Return the [X, Y] coordinate for the center point of the cell that contains the specified text.  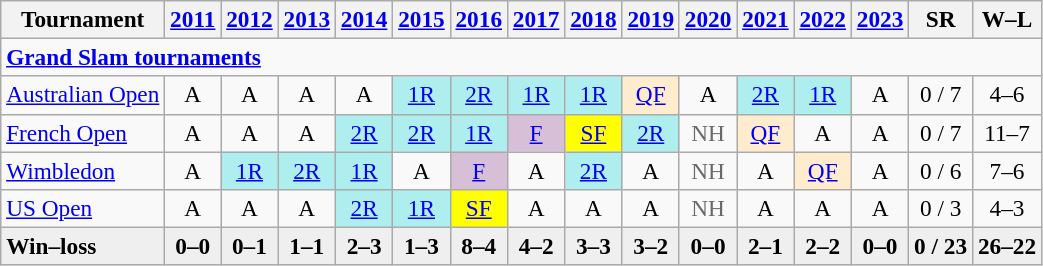
2–3 [364, 246]
2014 [364, 19]
2–1 [766, 246]
2020 [708, 19]
2016 [478, 19]
2012 [250, 19]
3–3 [594, 246]
2011 [193, 19]
2021 [766, 19]
4–2 [536, 246]
0 / 6 [941, 170]
4–3 [1008, 208]
2–2 [822, 246]
2015 [422, 19]
3–2 [650, 246]
2017 [536, 19]
W–L [1008, 19]
Win–loss [83, 246]
26–22 [1008, 246]
0 / 23 [941, 246]
SR [941, 19]
2013 [306, 19]
2023 [880, 19]
1–1 [306, 246]
1–3 [422, 246]
0 / 3 [941, 208]
Grand Slam tournaments [522, 57]
8–4 [478, 246]
US Open [83, 208]
4–6 [1008, 95]
7–6 [1008, 170]
Australian Open [83, 95]
0–1 [250, 246]
French Open [83, 133]
11–7 [1008, 133]
2022 [822, 19]
Wimbledon [83, 170]
Tournament [83, 19]
2019 [650, 19]
2018 [594, 19]
